From the cell containing the given text, extract its center point as (x, y) coordinate. 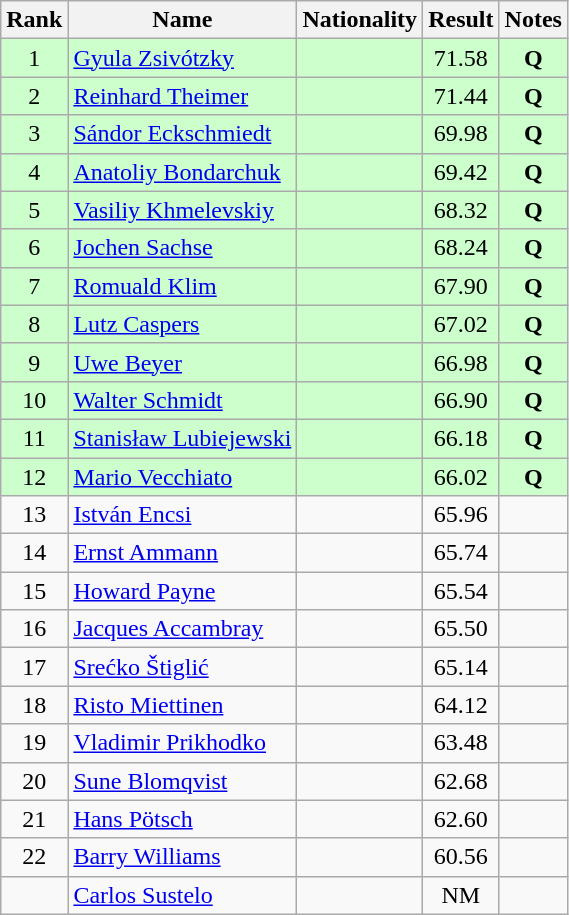
63.48 (461, 743)
66.90 (461, 400)
Mario Vecchiato (182, 477)
Gyula Zsivótzky (182, 58)
Jochen Sachse (182, 248)
67.90 (461, 286)
11 (34, 438)
Result (461, 20)
Walter Schmidt (182, 400)
15 (34, 591)
19 (34, 743)
Sándor Eckschmiedt (182, 134)
65.50 (461, 629)
Nationality (360, 20)
7 (34, 286)
Reinhard Theimer (182, 96)
65.96 (461, 515)
Jacques Accambray (182, 629)
16 (34, 629)
Vladimir Prikhodko (182, 743)
71.58 (461, 58)
4 (34, 172)
68.24 (461, 248)
Stanisław Lubiejewski (182, 438)
6 (34, 248)
Barry Williams (182, 857)
20 (34, 781)
Notes (533, 20)
1 (34, 58)
Anatoliy Bondarchuk (182, 172)
14 (34, 553)
12 (34, 477)
66.18 (461, 438)
18 (34, 705)
2 (34, 96)
62.60 (461, 819)
Rank (34, 20)
3 (34, 134)
9 (34, 362)
71.44 (461, 96)
69.98 (461, 134)
64.12 (461, 705)
10 (34, 400)
66.02 (461, 477)
Vasiliy Khmelevskiy (182, 210)
5 (34, 210)
17 (34, 667)
67.02 (461, 324)
Name (182, 20)
65.74 (461, 553)
Romuald Klim (182, 286)
NM (461, 895)
István Encsi (182, 515)
Howard Payne (182, 591)
8 (34, 324)
Ernst Ammann (182, 553)
21 (34, 819)
Risto Miettinen (182, 705)
68.32 (461, 210)
62.68 (461, 781)
Sune Blomqvist (182, 781)
Uwe Beyer (182, 362)
65.14 (461, 667)
60.56 (461, 857)
22 (34, 857)
65.54 (461, 591)
13 (34, 515)
Srećko Štiglić (182, 667)
Hans Pötsch (182, 819)
Lutz Caspers (182, 324)
69.42 (461, 172)
Carlos Sustelo (182, 895)
66.98 (461, 362)
